Provide the (x, y) coordinate of the cell's center where the given text is located.  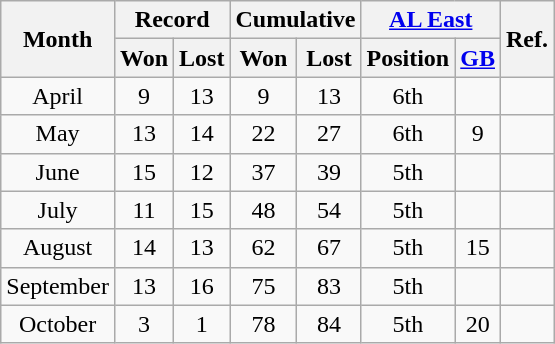
June (58, 172)
37 (264, 172)
August (58, 248)
GB (478, 58)
Month (58, 39)
1 (202, 324)
48 (264, 210)
83 (329, 286)
Cumulative (296, 20)
July (58, 210)
67 (329, 248)
20 (478, 324)
12 (202, 172)
62 (264, 248)
39 (329, 172)
May (58, 134)
April (58, 96)
11 (144, 210)
75 (264, 286)
October (58, 324)
78 (264, 324)
16 (202, 286)
54 (329, 210)
Record (172, 20)
Ref. (528, 39)
Position (408, 58)
September (58, 286)
27 (329, 134)
22 (264, 134)
3 (144, 324)
84 (329, 324)
AL East (431, 20)
